Determine the [x, y] coordinate at the center of the cell enclosing the given text.  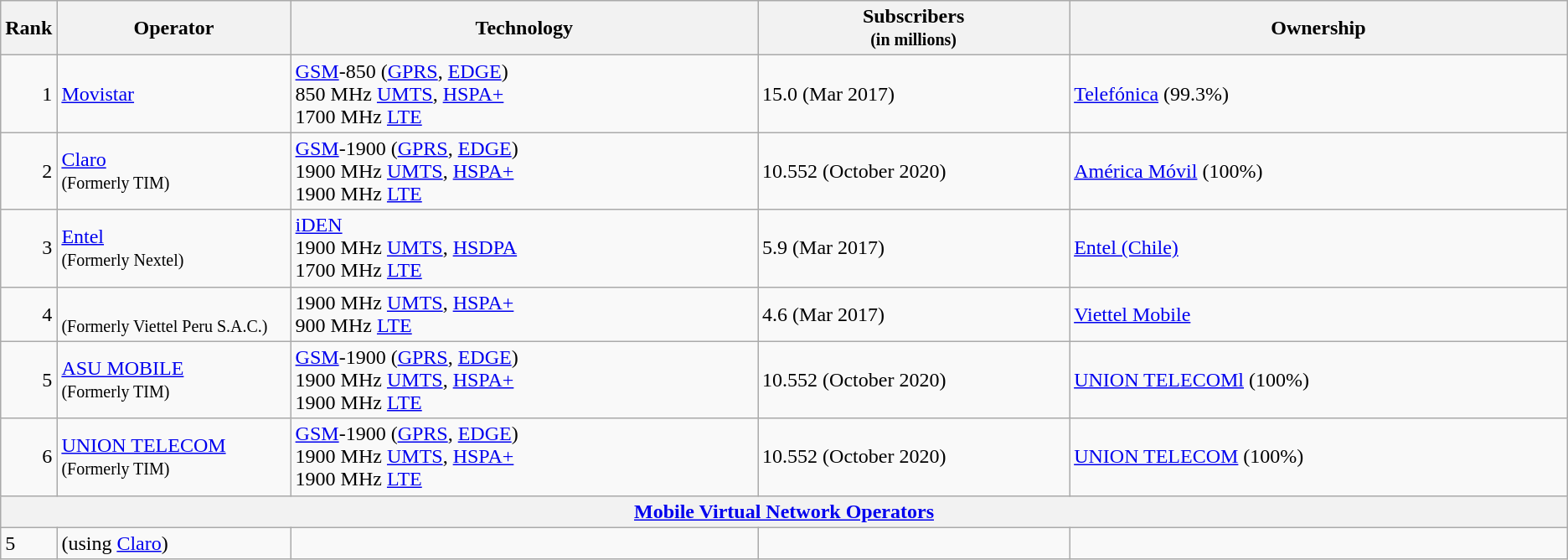
Claro(Formerly TIM) [174, 171]
Subscribers(in millions) [914, 29]
15.0 (Mar 2017) [914, 94]
UNION TELECOMl (100%) [1318, 380]
6 [28, 457]
1900 MHz UMTS, HSPA+900 MHz LTE [524, 314]
(using Claro) [174, 543]
2 [28, 171]
Telefónica (99.3%) [1318, 94]
Technology [524, 29]
iDEN1900 MHz UMTS, HSDPA1700 MHz LTE [524, 248]
4 [28, 314]
Viettel Mobile [1318, 314]
ASU MOBILE(Formerly TIM) [174, 380]
1 [28, 94]
(Formerly Viettel Peru S.A.C.) [174, 314]
Operator [174, 29]
Mobile Virtual Network Operators [784, 511]
4.6 (Mar 2017) [914, 314]
5.9 (Mar 2017) [914, 248]
Ownership [1318, 29]
Entel(Formerly Nextel) [174, 248]
Entel (Chile) [1318, 248]
3 [28, 248]
GSM-850 (GPRS, EDGE)850 MHz UMTS, HSPA+1700 MHz LTE [524, 94]
Movistar [174, 94]
América Móvil (100%) [1318, 171]
Rank [28, 29]
UNION TELECOM(Formerly TIM) [174, 457]
UNION TELECOM (100%) [1318, 457]
